From the cell containing the given text, extract its center point as [x, y] coordinate. 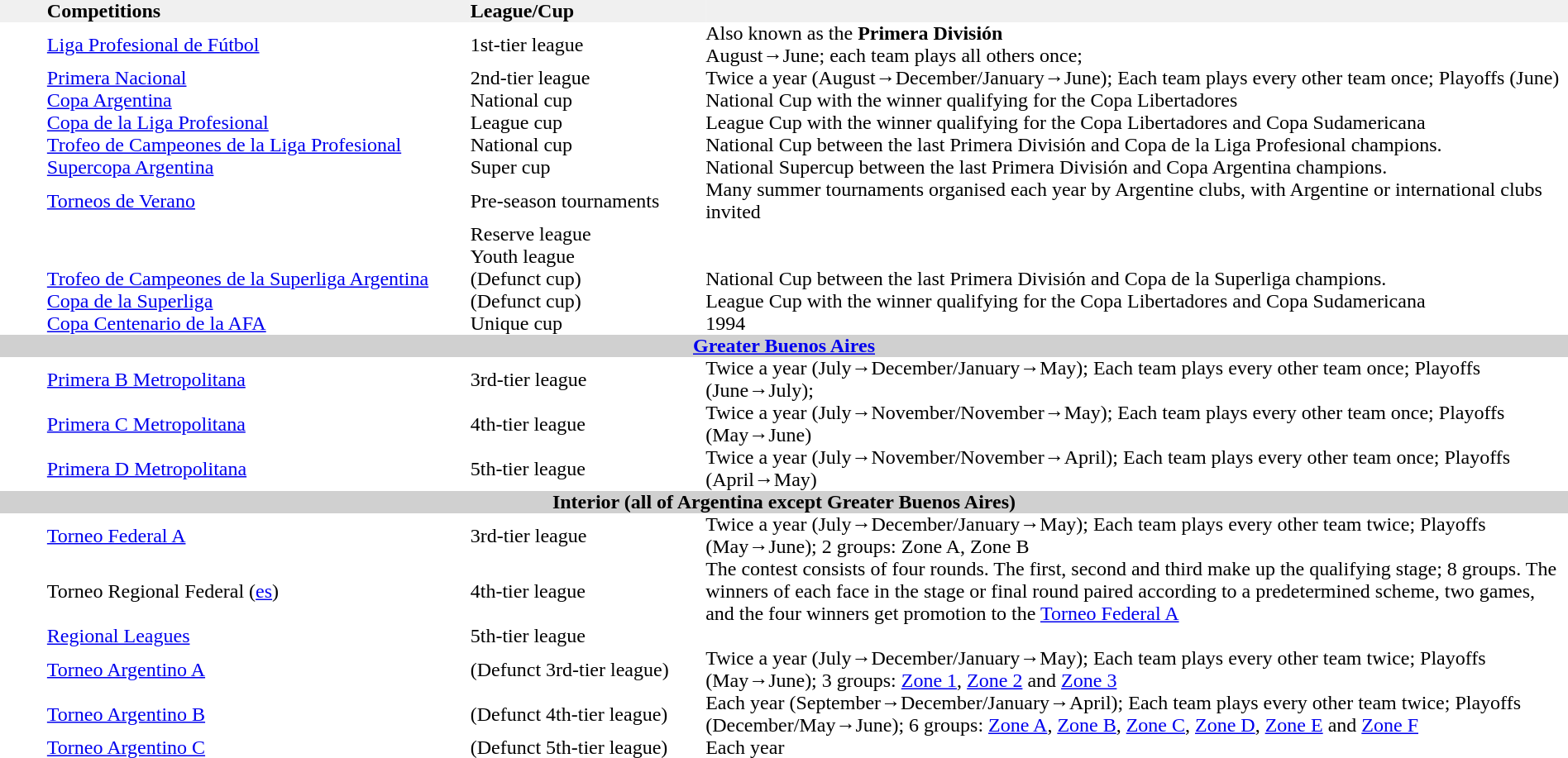
Supercopa Argentina [259, 167]
Unique cup [588, 324]
Twice a year (July→December/January→May); Each team plays every other team twice; Playoffs (May→June); 3 groups: Zone 1, Zone 2 and Zone 3 [1136, 670]
Torneos de Verano [259, 201]
National Cup with the winner qualifying for the Copa Libertadores [1136, 101]
Liga Profesional de Fútbol [259, 45]
National Cup between the last Primera División and Copa de la Liga Profesional champions. [1136, 145]
Twice a year (July→November/November→May); Each team plays every other team once; Playoffs (May→June) [1136, 424]
Trofeo de Campeones de la Superliga Argentina [259, 279]
2nd-tier league [588, 78]
Twice a year (July→November/November→April); Each team plays every other team once; Playoffs (April→May) [1136, 469]
Torneo Argentino B [259, 714]
League/Cup [588, 12]
Youth league [588, 256]
Regional Leagues [259, 636]
Primera Nacional [259, 78]
Primera D Metropolitana [259, 469]
Super cup [588, 167]
Competitions [259, 12]
Twice a year (July→December/January→May); Each team plays every other team twice; Playoffs (May→June); 2 groups: Zone A, Zone B [1136, 536]
Torneo Federal A [259, 536]
Torneo Regional Federal (es) [259, 592]
National Cup between the last Primera División and Copa de la Superliga champions. [1136, 279]
Primera C Metropolitana [259, 424]
Twice a year (August→December/January→June); Each team plays every other team once; Playoffs (June) [1136, 78]
1st-tier league [588, 45]
(Defunct 3rd-tier league) [588, 670]
Primera B Metropolitana [259, 379]
Copa de la Superliga [259, 301]
Greater Buenos Aires [784, 346]
Twice a year (July→December/January→May); Each team plays every other team once; Playoffs (June→July); [1136, 379]
1994 [1136, 324]
League cup [588, 122]
Many summer tournaments organised each year by Argentine clubs, with Argentine or international clubs invited [1136, 201]
Also known as the Primera DivisiónAugust→June; each team plays all others once; [1136, 45]
Copa Centenario de la AFA [259, 324]
Reserve league [588, 235]
Torneo Argentino A [259, 670]
Copa Argentina [259, 101]
Pre-season tournaments [588, 201]
(Defunct 4th-tier league) [588, 714]
Copa de la Liga Profesional [259, 122]
Interior (all of Argentina except Greater Buenos Aires) [784, 503]
National Supercup between the last Primera División and Copa Argentina champions. [1136, 167]
Trofeo de Campeones de la Liga Profesional [259, 145]
